Return (x, y) of the center of cell containing provided text 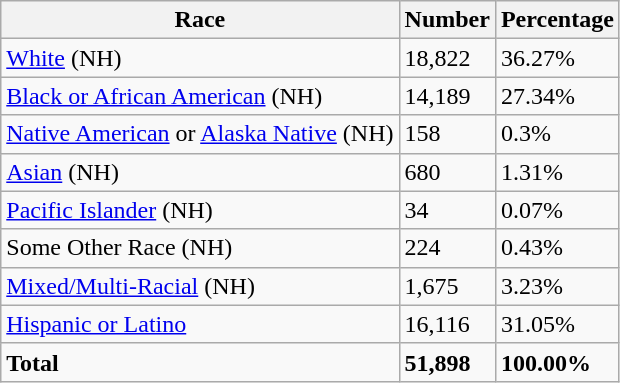
Number (447, 20)
Black or African American (NH) (200, 96)
16,116 (447, 324)
31.05% (557, 324)
Hispanic or Latino (200, 324)
0.07% (557, 210)
Some Other Race (NH) (200, 248)
224 (447, 248)
White (NH) (200, 58)
Pacific Islander (NH) (200, 210)
Asian (NH) (200, 172)
34 (447, 210)
Race (200, 20)
680 (447, 172)
Total (200, 362)
0.3% (557, 134)
36.27% (557, 58)
27.34% (557, 96)
3.23% (557, 286)
158 (447, 134)
Mixed/Multi-Racial (NH) (200, 286)
51,898 (447, 362)
18,822 (447, 58)
Native American or Alaska Native (NH) (200, 134)
100.00% (557, 362)
14,189 (447, 96)
0.43% (557, 248)
1.31% (557, 172)
Percentage (557, 20)
1,675 (447, 286)
